Return [x, y] of the center of cell containing provided text 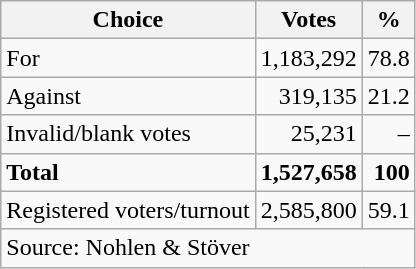
Total [128, 172]
59.1 [388, 210]
2,585,800 [308, 210]
21.2 [388, 96]
Invalid/blank votes [128, 134]
100 [388, 172]
Source: Nohlen & Stöver [208, 248]
Against [128, 96]
1,183,292 [308, 58]
25,231 [308, 134]
Choice [128, 20]
% [388, 20]
For [128, 58]
Votes [308, 20]
319,135 [308, 96]
1,527,658 [308, 172]
– [388, 134]
Registered voters/turnout [128, 210]
78.8 [388, 58]
